Return (X, Y) of the center of cell containing provided text 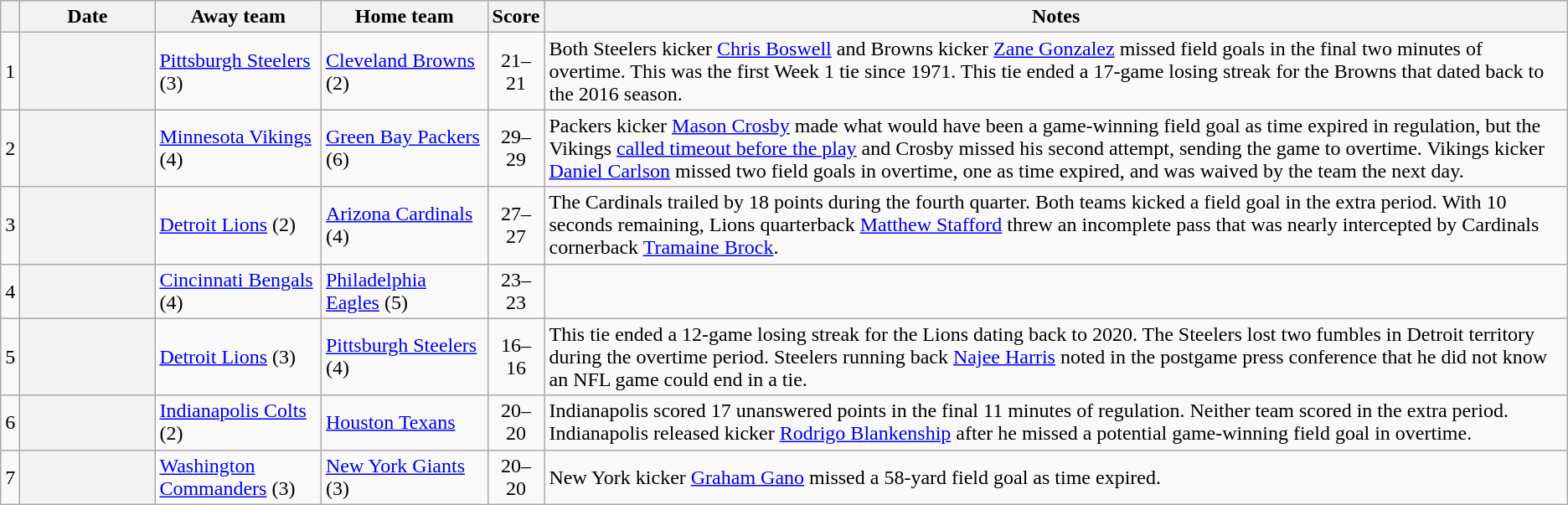
New York Giants (3) (404, 477)
Notes (1055, 17)
Date (87, 17)
Arizona Cardinals (4) (404, 225)
27–27 (516, 225)
16–16 (516, 357)
29–29 (516, 148)
5 (10, 357)
Pittsburgh Steelers (3) (238, 71)
Pittsburgh Steelers (4) (404, 357)
Green Bay Packers (6) (404, 148)
2 (10, 148)
3 (10, 225)
Indianapolis Colts (2) (238, 422)
Houston Texans (404, 422)
7 (10, 477)
Away team (238, 17)
23–23 (516, 291)
Cleveland Browns (2) (404, 71)
6 (10, 422)
1 (10, 71)
Philadelphia Eagles (5) (404, 291)
Score (516, 17)
Home team (404, 17)
Detroit Lions (3) (238, 357)
Minnesota Vikings (4) (238, 148)
New York kicker Graham Gano missed a 58-yard field goal as time expired. (1055, 477)
Detroit Lions (2) (238, 225)
Washington Commanders (3) (238, 477)
Cincinnati Bengals (4) (238, 291)
4 (10, 291)
21–21 (516, 71)
